Output the [x, y] coordinate of the center of the cell containing the given text.  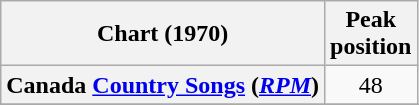
Chart (1970) [163, 34]
48 [371, 85]
Peakposition [371, 34]
Canada Country Songs (RPM) [163, 85]
